Locate the cell with the specified text and output its (x, y) center coordinate. 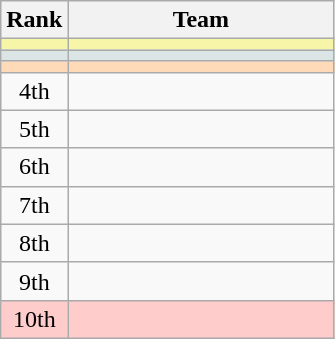
9th (34, 281)
5th (34, 129)
Rank (34, 20)
8th (34, 243)
10th (34, 319)
Team (201, 20)
4th (34, 91)
7th (34, 205)
6th (34, 167)
